Capture the cell that displays the provided text and extract its [X, Y] central coordinate. 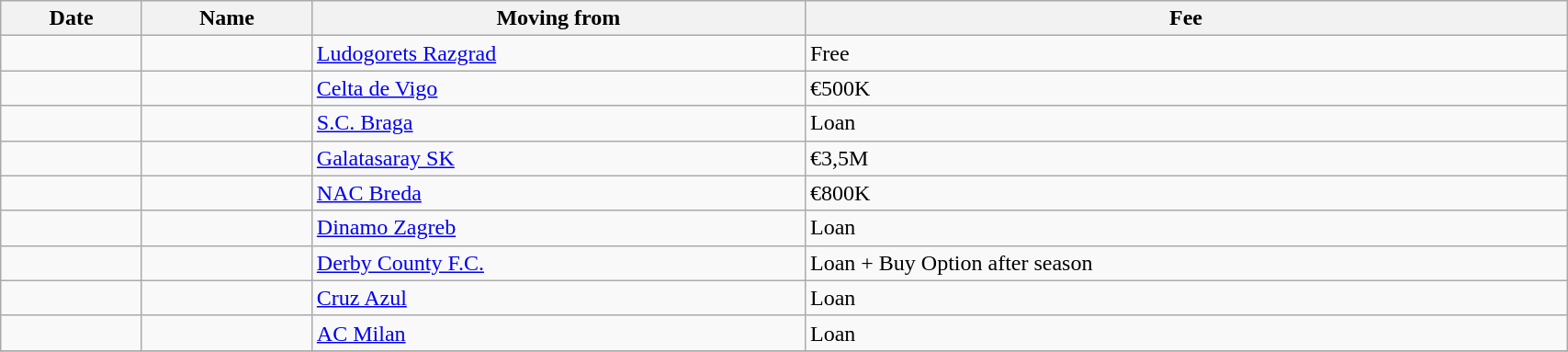
Name [226, 18]
Moving from [558, 18]
Galatasaray SK [558, 158]
Celta de Vigo [558, 88]
€3,5M [1185, 158]
Loan + Buy Option after season [1185, 263]
Free [1185, 53]
Fee [1185, 18]
Cruz Azul [558, 298]
S.C. Braga [558, 123]
Dinamo Zagreb [558, 228]
€500K [1185, 88]
Date [72, 18]
Derby County F.C. [558, 263]
Ludogorets Razgrad [558, 53]
AC Milan [558, 333]
NAC Breda [558, 193]
€800K [1185, 193]
